Identify which cell holds the provided text, then report its (x, y) central coordinate. 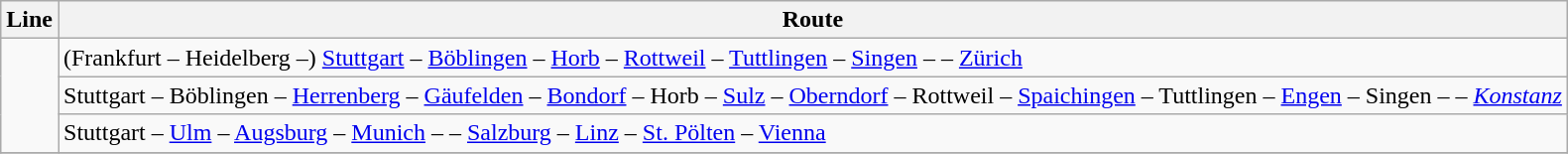
Route (812, 20)
(Frankfurt – Heidelberg –) Stuttgart – Böblingen – Horb – Rottweil – Tuttlingen – Singen – – Zürich (812, 58)
Stuttgart – Ulm – Augsburg – Munich – – Salzburg – Linz – St. Pölten – Vienna (812, 133)
Line (30, 20)
